Find where the given text appears and provide that cell's center as (x, y) coordinate. 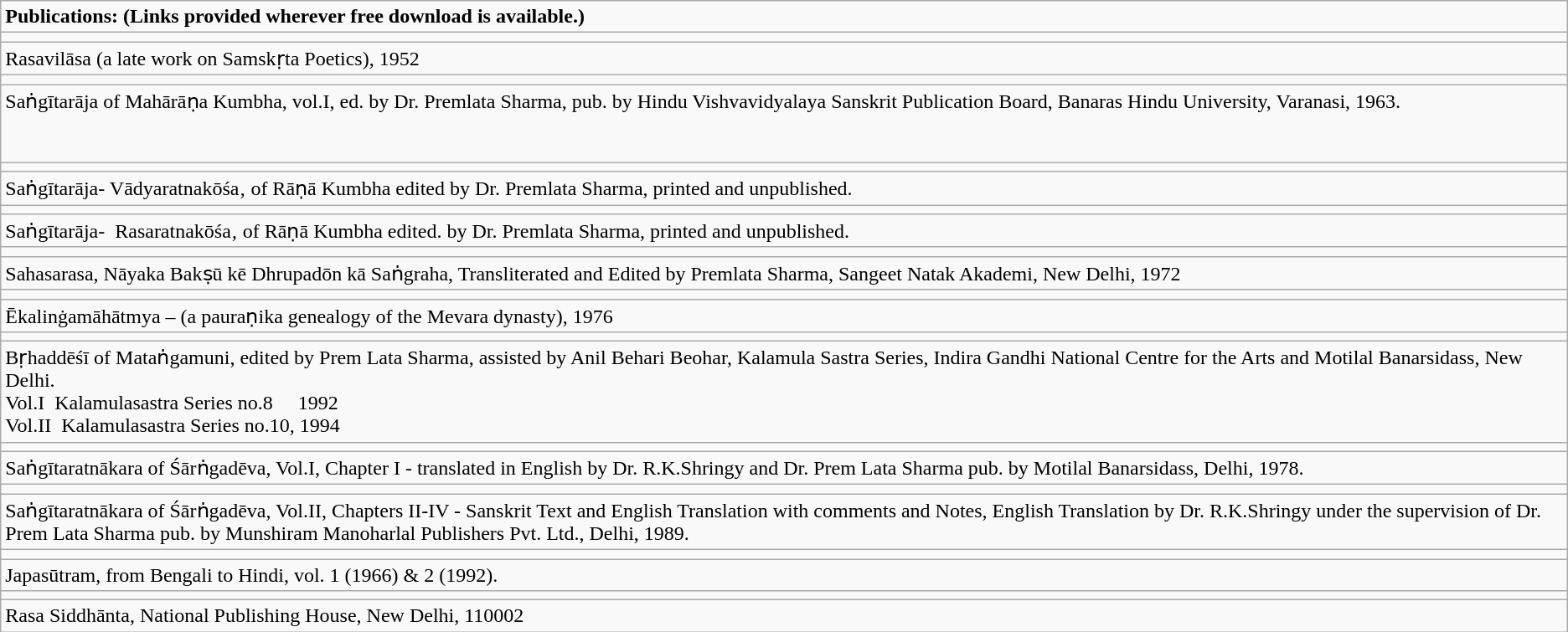
Publications: (Links provided wherever free download is available.) (784, 17)
Saṅgītarāja- Vādyaratnakōśa‚ of Rāṇā Kumbha edited by Dr. Premlata Sharma, printed and unpublished. (784, 188)
Saṅgītarāja- Rasaratnakōśa‚ of Rāṇā Kumbha edited. by Dr. Premlata Sharma, printed and unpublished. (784, 231)
Ēkalinġamāhātmya – (a pauraṇika genealogy of the Mevara dynasty), 1976 (784, 316)
Rasavilāsa (a late work on Samskṛta Poetics), 1952 (784, 59)
Rasa Siddhānta, National Publishing House, New Delhi, 110002 (784, 616)
Sahasarasa, Nāyaka Bakṣū kē Dhrupadōn kā Saṅgraha, Transliterated and Edited by Premlata Sharma, Sangeet Natak Akademi, New Delhi, 1972 (784, 273)
Japasūtram, from Bengali to Hindi, vol. 1 (1966) & 2 (1992). (784, 575)
